Capture the cell that displays the provided text and extract its [X, Y] central coordinate. 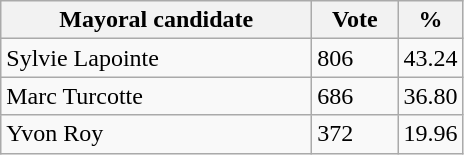
686 [355, 96]
19.96 [430, 134]
806 [355, 58]
Vote [355, 20]
Mayoral candidate [156, 20]
43.24 [430, 58]
372 [355, 134]
Sylvie Lapointe [156, 58]
% [430, 20]
Yvon Roy [156, 134]
36.80 [430, 96]
Marc Turcotte [156, 96]
